Pinpoint the cell where the given text exists, returning its (x, y) midpoint coordinate. 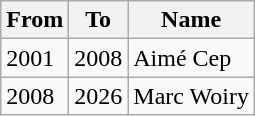
Marc Woiry (192, 96)
Aimé Cep (192, 58)
2026 (98, 96)
2001 (35, 58)
From (35, 20)
To (98, 20)
Name (192, 20)
